Return the [X, Y] coordinate for the center point of the cell that contains the specified text.  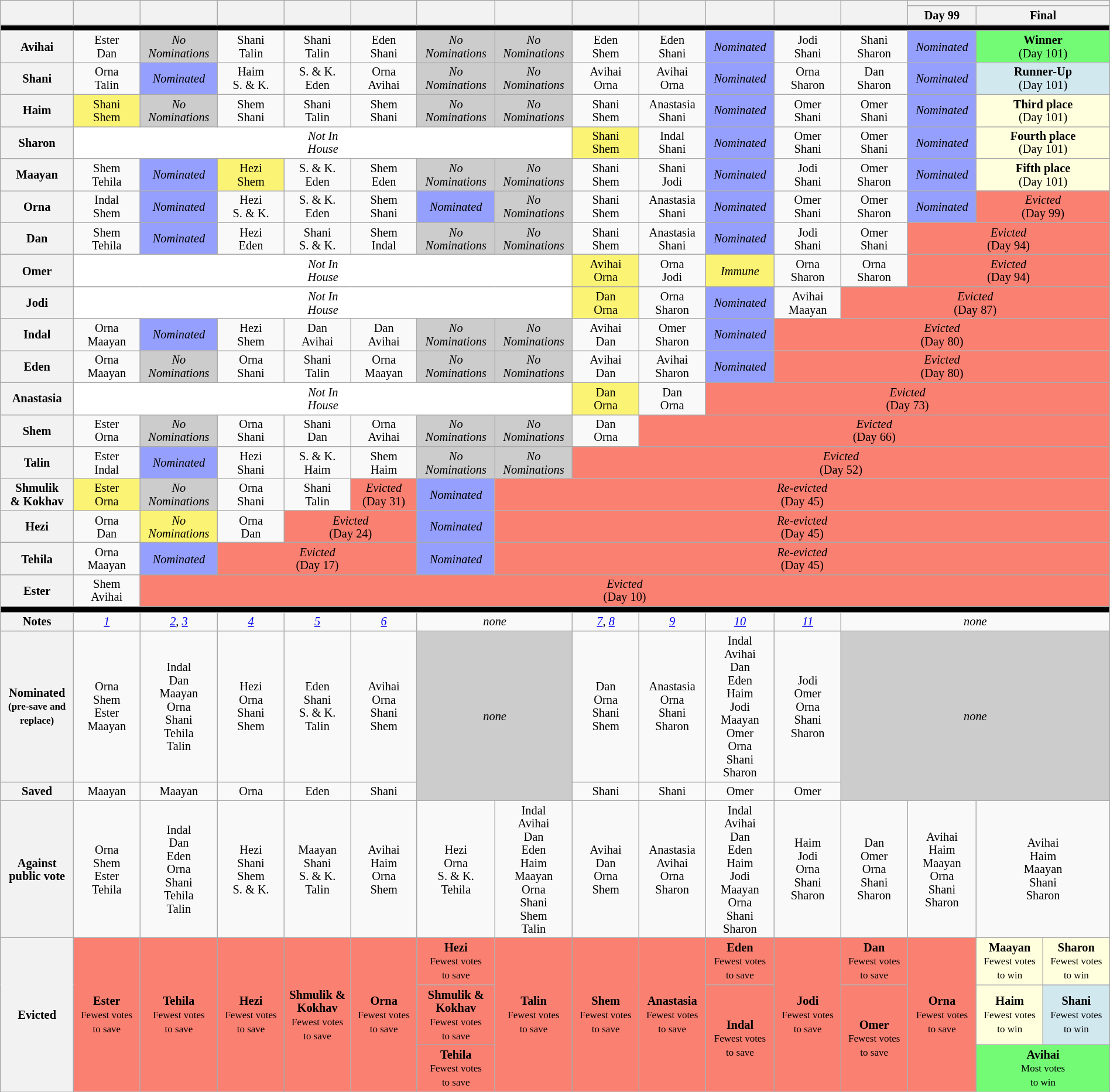
Evicted(Day 10) [625, 590]
IndalAvihaiDanEdenHaimMaayanOrnaShaniShemTalin [534, 869]
Evicted(Day 66) [874, 431]
IndalDanMaayanOrnaShaniTehilaTalin [179, 706]
AvihaiHaimMaayanShaniSharon [1043, 869]
Day 99 [942, 15]
Haim [37, 110]
11 [808, 621]
HeziS. & K. [251, 206]
AvihaiHaimMaayanOrnaShaniSharon [942, 869]
ShemAvihai [107, 590]
AnastasiaAvihaiOrnaSharon [672, 869]
Evicted(Day 87) [975, 302]
Hezi Fewest votesto save [251, 1014]
Avihai [37, 47]
Avihai Maayan [808, 302]
AvihaiSharon [672, 367]
Third place(Day 101) [1043, 110]
Evicted(Day 73) [907, 398]
ShaniDan [317, 431]
Tehila [37, 559]
IndalFewest votesto save [740, 1039]
Evicted(Day 31) [384, 494]
Shem [37, 431]
9 [672, 621]
HaimS. & K. [251, 78]
Final [1043, 15]
10 [740, 621]
IndalShem [107, 206]
Saved [37, 791]
MaayanShaniS. & K.Talin [317, 869]
ShaniFewest votesto win [1076, 1015]
Anastasia [37, 398]
IndalAvihaiDanEdenHaimJodiMaayanOrnaShaniSharon [740, 869]
TalinFewest votesto save [534, 1014]
EsterFewest votesto save [107, 1014]
HeziShaniShemS. & K. [251, 869]
AnastasiaOrnaShaniSharon [672, 706]
ShemIndal [384, 239]
JodiFewest votesto save [808, 1014]
4 [251, 621]
OrnaTalin [107, 78]
Evicted(Day 99) [1043, 206]
Winner(Day 101) [1043, 47]
OrnaShemEsterMaayan [107, 706]
ShemEden [384, 174]
7, 8 [606, 621]
MaayanFewest votesto win [1010, 961]
DanFewest votesto save [874, 961]
5 [317, 621]
ShaniSharon [874, 47]
AnastasiaFewest votesto save [672, 1014]
OrnaJodi [672, 271]
Sharon [37, 143]
IndalDanEdenOrnaShaniTehilaTalin [179, 869]
DanOmerOrnaShaniSharon [874, 869]
Fifth place(Day 101) [1043, 174]
Indal [37, 335]
Shmulik& Kokhav [37, 494]
AvihaiMost votesto win [1043, 1068]
EdenShem [606, 47]
EdenShaniS. & K.Talin [317, 706]
HeziOrnaShaniShem [251, 706]
DanOrnaShaniShem [606, 706]
Evicted(Day 52) [841, 463]
Evicted(Day 17) [317, 559]
OrnaShemEsterTehila [107, 869]
Evicted [37, 1014]
Notes [37, 621]
Dan [37, 239]
Fourth place(Day 101) [1043, 143]
ShemFewest votesto save [606, 1014]
2, 3 [179, 621]
Talin [37, 463]
Againstpublic vote [37, 869]
ShaniS. & K. [317, 239]
AvihaiDanOrnaShem [606, 869]
HeziFewest votesto save [455, 961]
HaimJodiOrnaShaniSharon [808, 869]
ShemHaim [384, 463]
1 [107, 621]
EsterIndal [107, 463]
Jodi [37, 302]
Ester [37, 590]
Immune [740, 271]
ShaniJodi [672, 174]
Nominated(pre-save and replace) [37, 706]
AvihaiOrnaShaniShem [384, 706]
IndalAvihaiDanEdenHaimJodiMaayanOmerOrnaShaniSharon [740, 706]
Hezi [37, 527]
IndalShani [672, 143]
SharonFewest votesto win [1076, 961]
JodiOmerOrnaShaniSharon [808, 706]
HaimFewest votesto win [1010, 1015]
OmerFewest votesto save [874, 1039]
EsterDan [107, 47]
HeziShani [251, 463]
EdenFewest votesto save [740, 961]
HeziEden [251, 239]
AvihaiHaimOrnaShem [384, 869]
Runner-Up(Day 101) [1043, 78]
6 [384, 621]
Evicted(Day 24) [350, 527]
HeziOrnaS. & K.Tehila [455, 869]
S. & K.Haim [317, 463]
DanSharon [874, 78]
